Search for the cell housing the specified text and yield its [x, y] center coordinate. 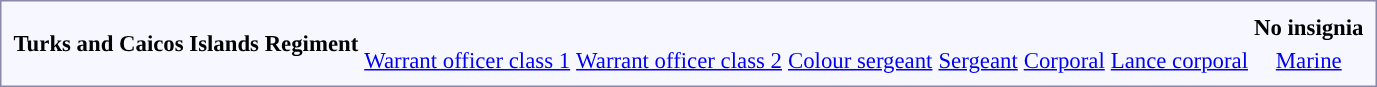
Sergeant [978, 60]
Colour sergeant [860, 60]
Corporal [1064, 60]
Lance corporal [1179, 60]
Marine [1308, 60]
No insignia [1308, 27]
Turks and Caicos Islands Regiment [186, 44]
Warrant officer class 1 [468, 60]
Warrant officer class 2 [680, 60]
